Scan for the cell matching the given text and deliver its [x, y] coordinate at center. 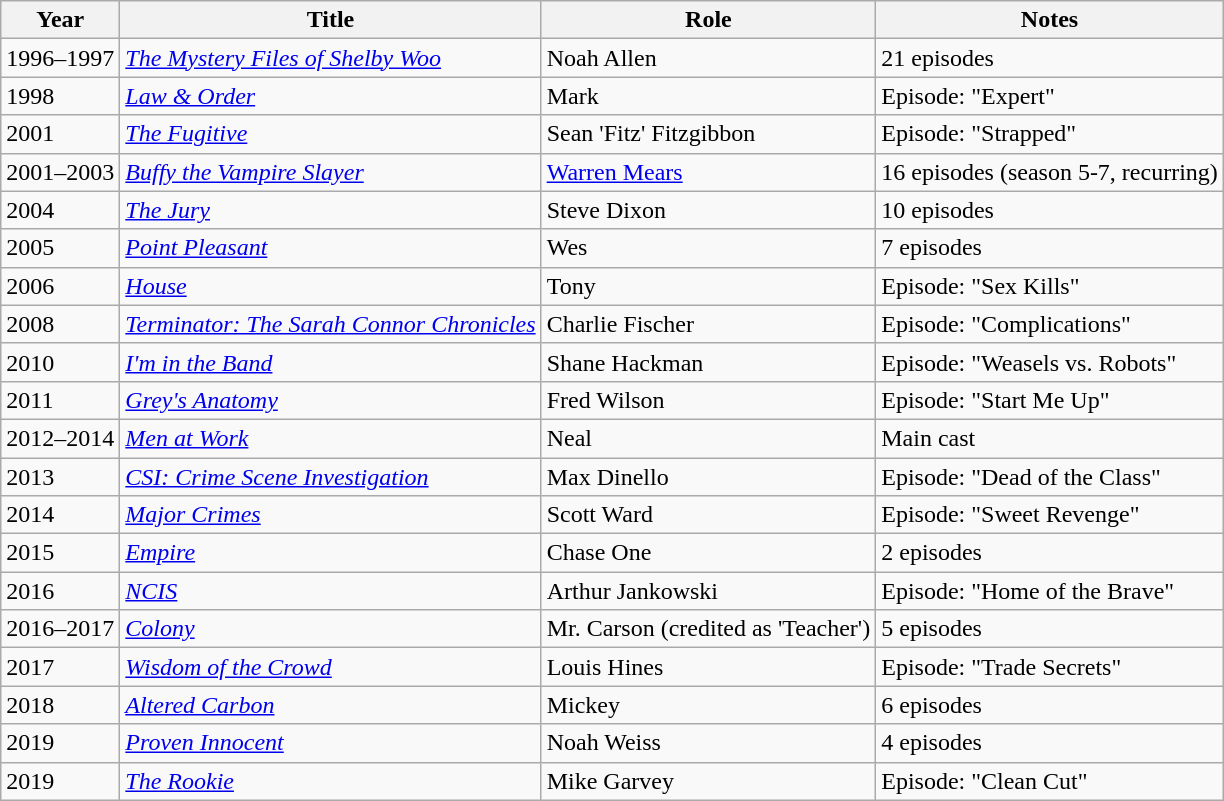
Tony [708, 286]
16 episodes (season 5-7, recurring) [1050, 172]
Episode: "Strapped" [1050, 134]
Charlie Fischer [708, 324]
I'm in the Band [330, 362]
Scott Ward [708, 515]
2004 [60, 210]
The Mystery Files of Shelby Woo [330, 58]
House [330, 286]
Wisdom of the Crowd [330, 667]
Episode: "Complications" [1050, 324]
1996–1997 [60, 58]
The Fugitive [330, 134]
Max Dinello [708, 477]
Major Crimes [330, 515]
Mickey [708, 705]
2006 [60, 286]
6 episodes [1050, 705]
Empire [330, 553]
Episode: "Clean Cut" [1050, 781]
Arthur Jankowski [708, 591]
Steve Dixon [708, 210]
Episode: "Sweet Revenge" [1050, 515]
NCIS [330, 591]
Episode: "Weasels vs. Robots" [1050, 362]
2 episodes [1050, 553]
2018 [60, 705]
Proven Innocent [330, 743]
2013 [60, 477]
Title [330, 20]
Buffy the Vampire Slayer [330, 172]
Notes [1050, 20]
CSI: Crime Scene Investigation [330, 477]
Noah Allen [708, 58]
2016–2017 [60, 629]
Point Pleasant [330, 248]
Altered Carbon [330, 705]
2001–2003 [60, 172]
2017 [60, 667]
Grey's Anatomy [330, 400]
Men at Work [330, 438]
2015 [60, 553]
2001 [60, 134]
The Jury [330, 210]
Sean 'Fitz' Fitzgibbon [708, 134]
Episode: "Home of the Brave" [1050, 591]
7 episodes [1050, 248]
2016 [60, 591]
2010 [60, 362]
Episode: "Sex Kills" [1050, 286]
Episode: "Start Me Up" [1050, 400]
Terminator: The Sarah Connor Chronicles [330, 324]
10 episodes [1050, 210]
Episode: "Expert" [1050, 96]
Wes [708, 248]
21 episodes [1050, 58]
1998 [60, 96]
Mr. Carson (credited as 'Teacher') [708, 629]
2005 [60, 248]
Role [708, 20]
Mike Garvey [708, 781]
Main cast [1050, 438]
Chase One [708, 553]
Shane Hackman [708, 362]
Noah Weiss [708, 743]
Neal [708, 438]
Year [60, 20]
Louis Hines [708, 667]
Warren Mears [708, 172]
The Rookie [330, 781]
2008 [60, 324]
2012–2014 [60, 438]
Episode: "Trade Secrets" [1050, 667]
Colony [330, 629]
Fred Wilson [708, 400]
Episode: "Dead of the Class" [1050, 477]
Mark [708, 96]
4 episodes [1050, 743]
2014 [60, 515]
2011 [60, 400]
Law & Order [330, 96]
5 episodes [1050, 629]
